Output the (x, y) coordinate of the center of the cell containing the given text.  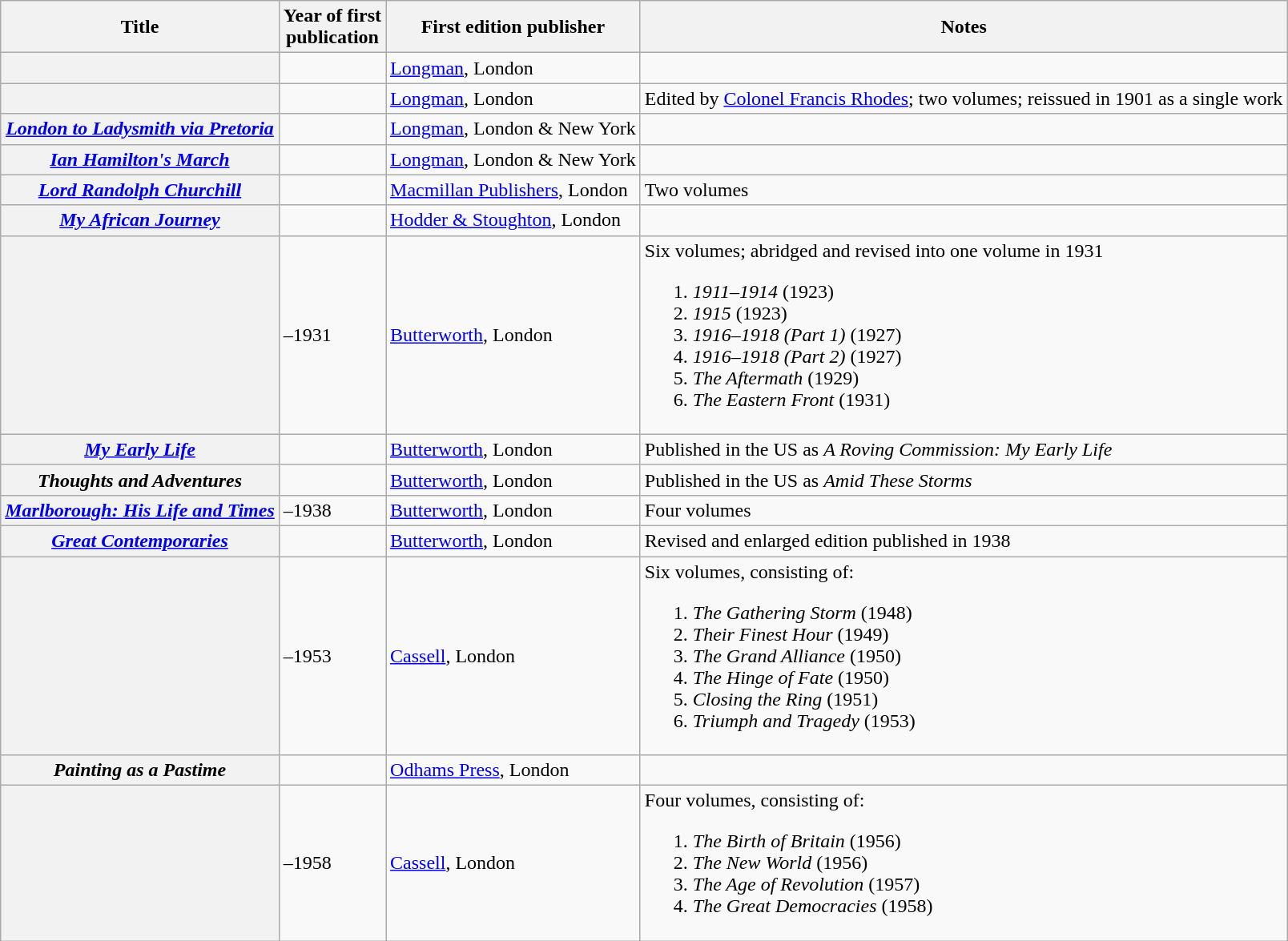
Great Contemporaries (140, 541)
Year of firstpublication (332, 27)
Odhams Press, London (513, 770)
My Early Life (140, 449)
Four volumes (964, 510)
Lord Randolph Churchill (140, 190)
My African Journey (140, 220)
Notes (964, 27)
Macmillan Publishers, London (513, 190)
Thoughts and Adventures (140, 480)
Hodder & Stoughton, London (513, 220)
Title (140, 27)
–1931 (332, 335)
–1958 (332, 863)
Four volumes, consisting of:The Birth of Britain (1956)The New World (1956)The Age of Revolution (1957)The Great Democracies (1958) (964, 863)
–1938 (332, 510)
Published in the US as Amid These Storms (964, 480)
First edition publisher (513, 27)
London to Ladysmith via Pretoria (140, 129)
Two volumes (964, 190)
Revised and enlarged edition published in 1938 (964, 541)
Edited by Colonel Francis Rhodes; two volumes; reissued in 1901 as a single work (964, 99)
Painting as a Pastime (140, 770)
Marlborough: His Life and Times (140, 510)
–1953 (332, 655)
Published in the US as A Roving Commission: My Early Life (964, 449)
Ian Hamilton's March (140, 159)
